From the cell containing the given text, extract its center point as (x, y) coordinate. 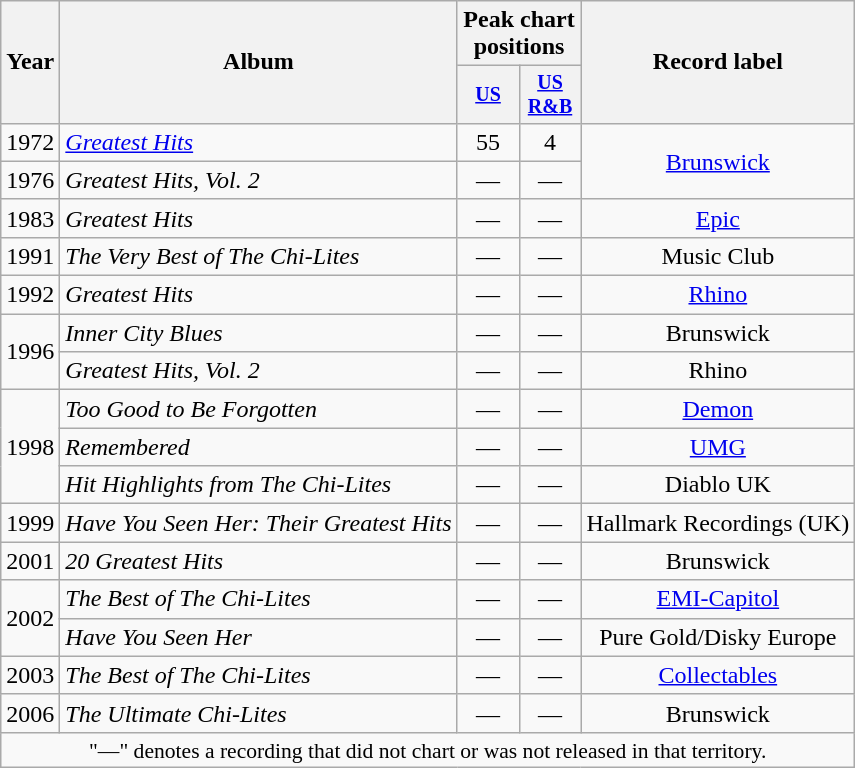
1998 (30, 447)
Hit Highlights from The Chi-Lites (258, 485)
2006 (30, 713)
Pure Gold/Disky Europe (718, 637)
20 Greatest Hits (258, 561)
Year (30, 62)
1996 (30, 352)
Have You Seen Her: Their Greatest Hits (258, 523)
US (488, 94)
UMG (718, 447)
2002 (30, 618)
4 (550, 142)
Have You Seen Her (258, 637)
Too Good to Be Forgotten (258, 409)
Demon (718, 409)
1976 (30, 180)
Hallmark Recordings (UK) (718, 523)
1991 (30, 256)
55 (488, 142)
Remembered (258, 447)
Collectables (718, 675)
Epic (718, 218)
EMI-Capitol (718, 599)
The Very Best of The Chi-Lites (258, 256)
Diablo UK (718, 485)
2003 (30, 675)
Music Club (718, 256)
Peak chart positions (519, 34)
Album (258, 62)
Record label (718, 62)
2001 (30, 561)
1983 (30, 218)
1992 (30, 295)
"—" denotes a recording that did not chart or was not released in that territory. (428, 750)
Inner City Blues (258, 333)
1999 (30, 523)
The Ultimate Chi-Lites (258, 713)
1972 (30, 142)
USR&B (550, 94)
